Return the (x, y) coordinate for the center point of the cell that contains the specified text.  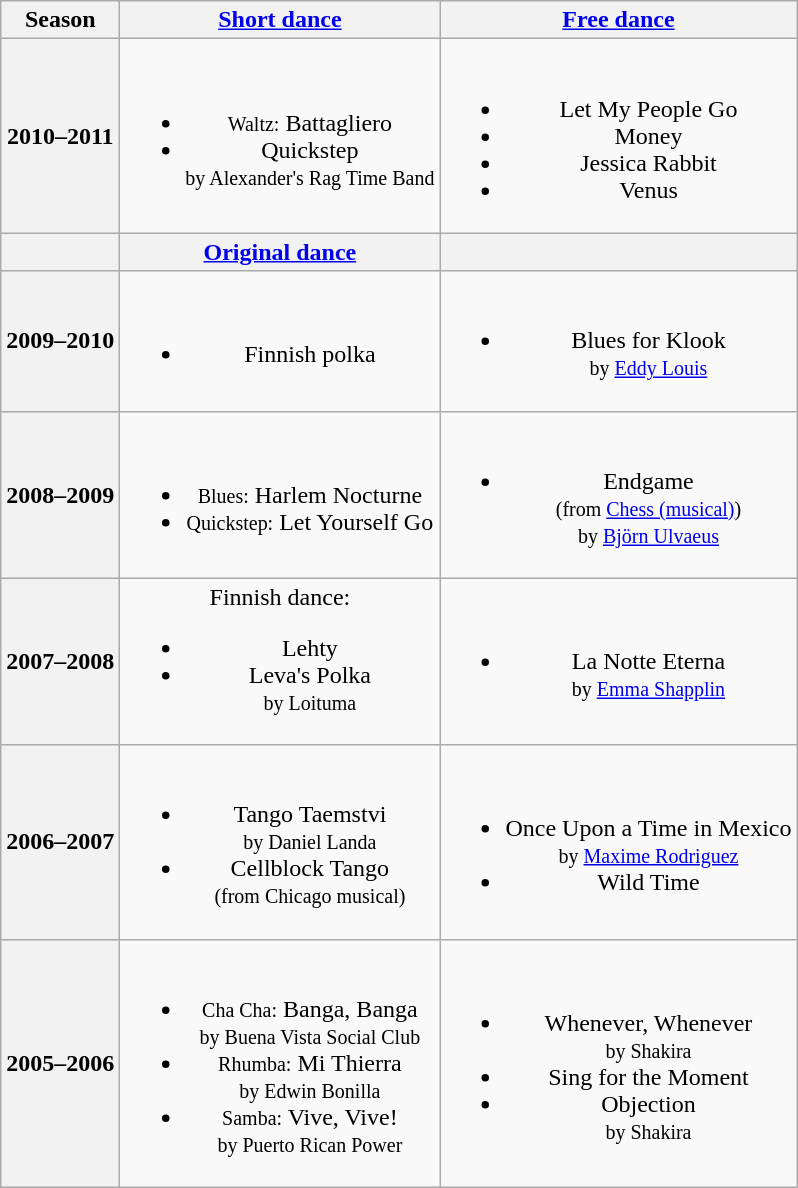
Season (60, 20)
2007–2008 (60, 662)
Tango Taemstvi by Daniel Landa Cellblock Tango (from Chicago musical) (280, 842)
Finnish polka (280, 341)
2005–2006 (60, 1063)
Let My People GoMoneyJessica RabbitVenus (618, 136)
Endgame (from Chess (musical)) by Björn Ulvaeus (618, 494)
Once Upon a Time in Mexico by Maxime Rodriguez Wild Time (618, 842)
Finnish dance:LehtyLeva's Polka by Loituma (280, 662)
2008–2009 (60, 494)
2009–2010 (60, 341)
Short dance (280, 20)
Blues: Harlem NocturneQuickstep: Let Yourself Go (280, 494)
Original dance (280, 252)
Free dance (618, 20)
Cha Cha: Banga, Banga by Buena Vista Social Club Rhumba: Mi Thierra by Edwin Bonilla Samba: Vive, Vive! by Puerto Rican Power (280, 1063)
Blues for Klook by Eddy Louis (618, 341)
Whenever, Whenever by Shakira Sing for the MomentObjection by Shakira (618, 1063)
2006–2007 (60, 842)
Waltz: BattaglieroQuickstep by Alexander's Rag Time Band (280, 136)
La Notte Eterna by Emma Shapplin (618, 662)
2010–2011 (60, 136)
